Return [X, Y] of the center of cell containing provided text 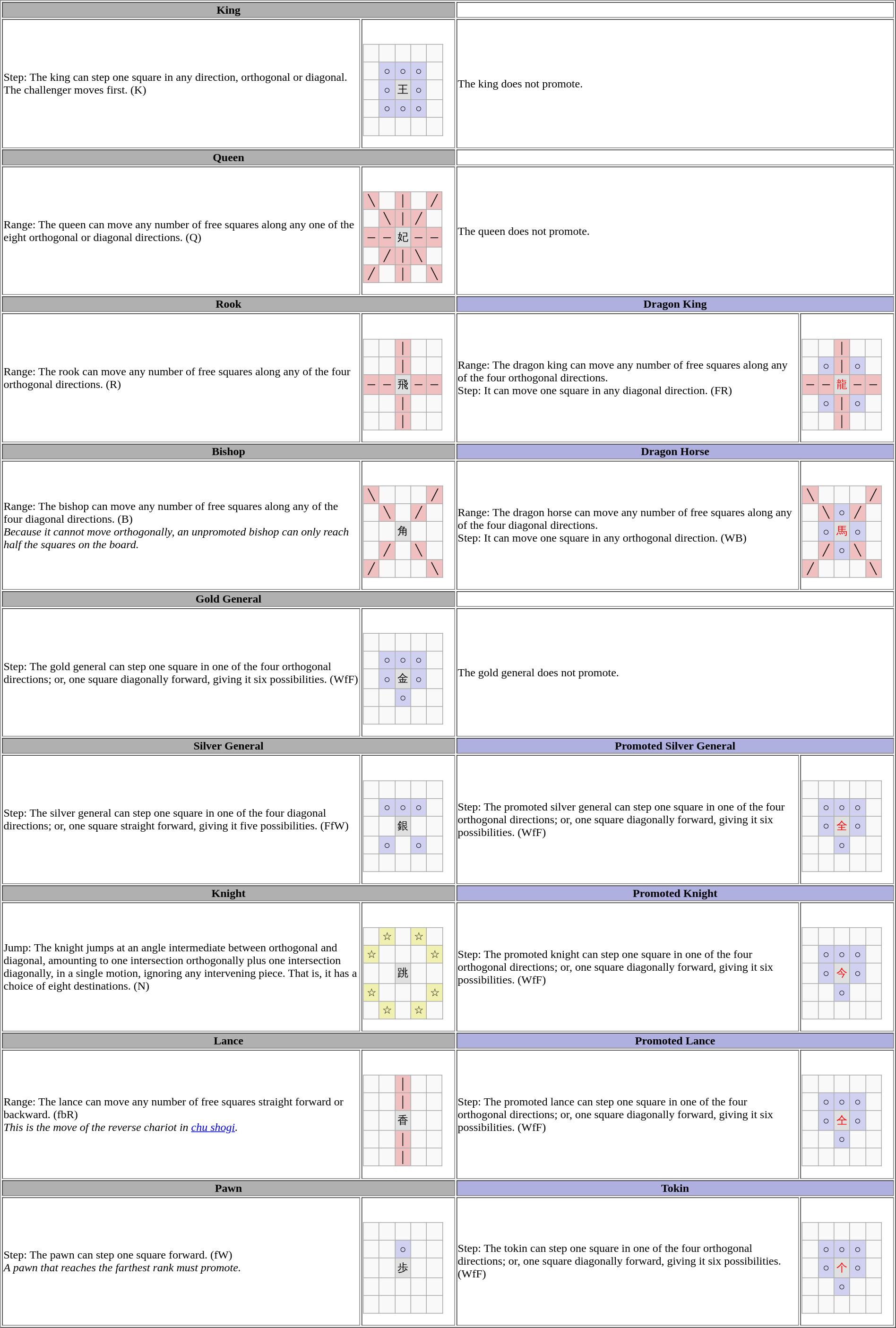
香 [403, 1121]
○ ○ ○ ○ 全 ○ ○ [847, 819]
Bishop [228, 452]
Promoted Lance [675, 1041]
銀 [403, 826]
Step: The king can step one square in any direction, orthogonal or diagonal. The challenger moves first. (K) [181, 83]
全 [842, 826]
Tokin [675, 1188]
Dragon Horse [675, 452]
馬 [842, 532]
King [228, 9]
○ ○ ○ 銀 ○ ○ [408, 819]
○ ○ ○ ○ 仝 ○ ○ [847, 1114]
Lance [228, 1041]
╲ ╱ ╲ ○ ╱ ○ 馬 ○ ╱ ○ ╲ ╱ ╲ [847, 526]
Knight [228, 893]
Range: The rook can move any number of free squares along any of the four orthogonal directions. (R) [181, 378]
飛 [403, 384]
角 [403, 532]
│ ○ │ ○ ─ ─ 龍 ─ ─ ○ │ ○ │ [847, 378]
Gold General [228, 599]
The king does not promote. [675, 83]
│ │ 香 │ │ [408, 1114]
王 [403, 90]
○ ○ ○ ○ 金 ○ ○ [408, 673]
○ ○ ○ ○ 王 ○ ○ ○ ○ [408, 83]
仝 [842, 1121]
│ │ ─ ─ 飛 ─ ─ │ │ [408, 378]
跳 [403, 973]
今 [842, 973]
Range: The lance can move any number of free squares straight forward or backward. (fbR)This is the move of the reverse chariot in chu shogi. [181, 1114]
○ ○ ○ ○ 今 ○ ○ [847, 967]
妃 [403, 237]
金 [403, 679]
个 [842, 1268]
○ ○ ○ ○ 个 ○ ○ [847, 1262]
The queen does not promote. [675, 231]
The gold general does not promote. [675, 673]
Dragon King [675, 304]
○ 歩 [408, 1262]
Promoted Silver General [675, 746]
Rook [228, 304]
╲ │ ╱ ╲ │ ╱ ─ ─ 妃 ─ ─ ╱ │ ╲ ╱ │ ╲ [408, 231]
Pawn [228, 1188]
歩 [403, 1268]
Silver General [228, 746]
Queen [228, 157]
╲ ╱ ╲ ╱ 角 ╱ ╲ ╱ ╲ [408, 526]
Range: The queen can move any number of free squares along any one of the eight orthogonal or diagonal directions. (Q) [181, 231]
Step: The tokin can step one square in one of the four orthogonal directions; or, one square diagonally forward, giving it six possibilities. (WfF) [628, 1262]
☆ ☆ ☆ ☆ 跳 ☆ ☆ ☆ ☆ [408, 967]
Promoted Knight [675, 893]
龍 [842, 384]
Step: The pawn can step one square forward. (fW)A pawn that reaches the farthest rank must promote. [181, 1262]
